Scan for the cell matching the given text and deliver its [X, Y] coordinate at center. 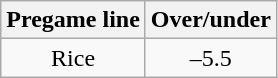
–5.5 [210, 58]
Over/under [210, 20]
Rice [74, 58]
Pregame line [74, 20]
